Return the (x, y) coordinate for the center point of the cell that contains the specified text.  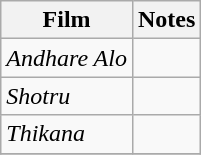
Andhare Alo (67, 58)
Shotru (67, 96)
Thikana (67, 134)
Film (67, 20)
Notes (166, 20)
